Find where the given text appears and provide that cell's center as [x, y] coordinate. 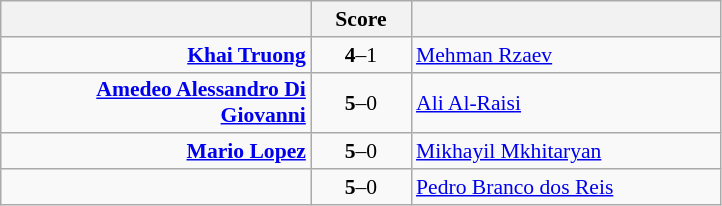
Amedeo Alessandro Di Giovanni [156, 102]
Mario Lopez [156, 152]
Ali Al-Raisi [566, 102]
4–1 [361, 55]
Score [361, 19]
Mikhayil Mkhitaryan [566, 152]
Mehman Rzaev [566, 55]
Pedro Branco dos Reis [566, 187]
Khai Truong [156, 55]
